Locate the cell with the specified text and output its (x, y) center coordinate. 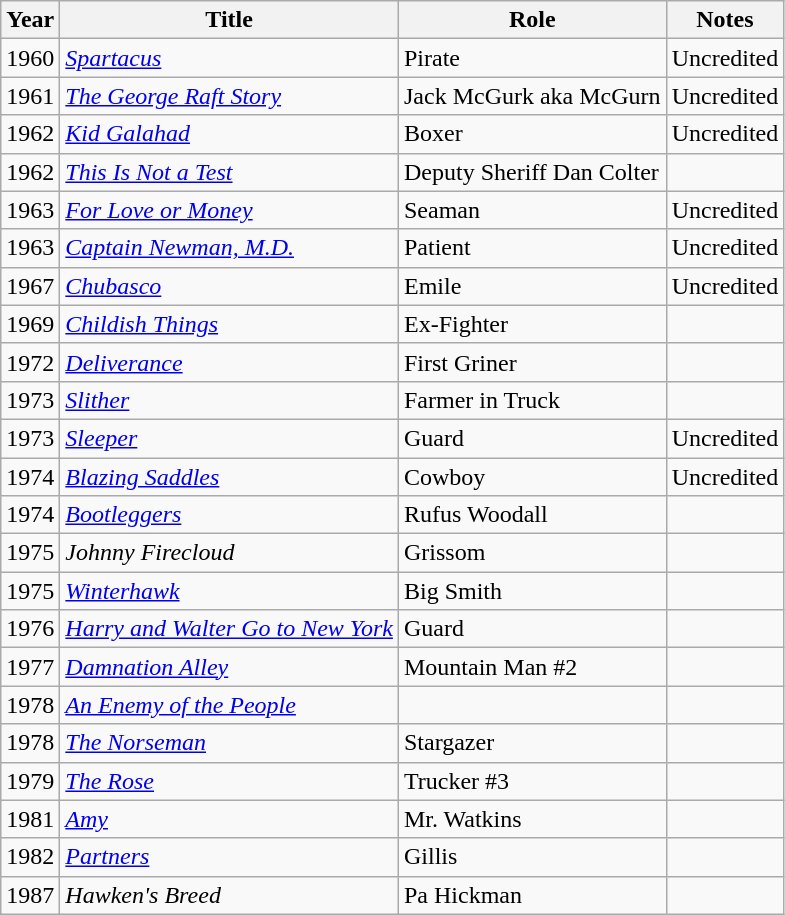
Patient (532, 248)
Sleeper (230, 438)
Grissom (532, 553)
Trucker #3 (532, 781)
Winterhawk (230, 591)
1981 (30, 819)
Partners (230, 857)
1979 (30, 781)
Role (532, 20)
Notes (725, 20)
Mr. Watkins (532, 819)
Farmer in Truck (532, 400)
Damnation Alley (230, 667)
Captain Newman, M.D. (230, 248)
The George Raft Story (230, 96)
Big Smith (532, 591)
1972 (30, 362)
Emile (532, 286)
Amy (230, 819)
Jack McGurk aka McGurn (532, 96)
Childish Things (230, 324)
Chubasco (230, 286)
Rufus Woodall (532, 515)
1967 (30, 286)
For Love or Money (230, 210)
Deputy Sheriff Dan Colter (532, 172)
Kid Galahad (230, 134)
Spartacus (230, 58)
Stargazer (532, 743)
1977 (30, 667)
An Enemy of the People (230, 705)
Hawken's Breed (230, 895)
Deliverance (230, 362)
Blazing Saddles (230, 477)
Title (230, 20)
The Norseman (230, 743)
This Is Not a Test (230, 172)
First Griner (532, 362)
Johnny Firecloud (230, 553)
Boxer (532, 134)
1961 (30, 96)
Pa Hickman (532, 895)
Slither (230, 400)
1960 (30, 58)
Harry and Walter Go to New York (230, 629)
Year (30, 20)
Ex-Fighter (532, 324)
Bootleggers (230, 515)
1976 (30, 629)
Cowboy (532, 477)
1987 (30, 895)
Seaman (532, 210)
Gillis (532, 857)
Mountain Man #2 (532, 667)
Pirate (532, 58)
1969 (30, 324)
The Rose (230, 781)
1982 (30, 857)
